Capture the cell that displays the provided text and extract its (X, Y) central coordinate. 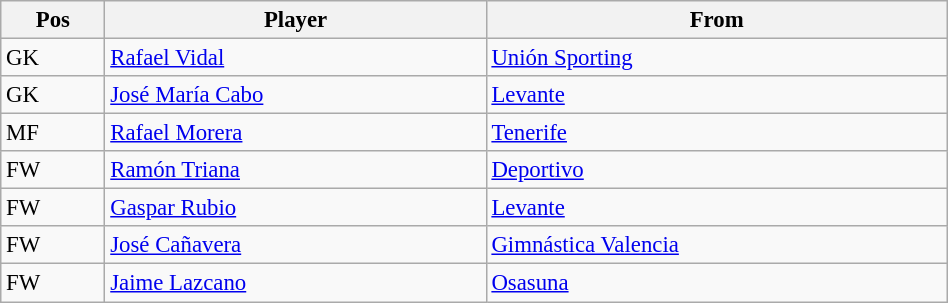
José María Cabo (296, 95)
Deportivo (716, 170)
Jaime Lazcano (296, 283)
Gimnástica Valencia (716, 245)
Ramón Triana (296, 170)
José Cañavera (296, 245)
From (716, 20)
Gaspar Rubio (296, 208)
Tenerife (716, 133)
Rafael Morera (296, 133)
Rafael Vidal (296, 58)
Osasuna (716, 283)
MF (53, 133)
Unión Sporting (716, 58)
Player (296, 20)
Pos (53, 20)
